Locate the cell with the specified text and output its (x, y) center coordinate. 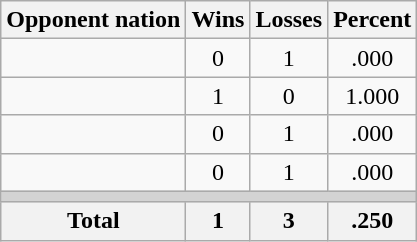
3 (289, 221)
.250 (372, 221)
Opponent nation (94, 20)
Percent (372, 20)
Total (94, 221)
Wins (218, 20)
Losses (289, 20)
1.000 (372, 96)
